From the cell containing the given text, extract its center point as (X, Y) coordinate. 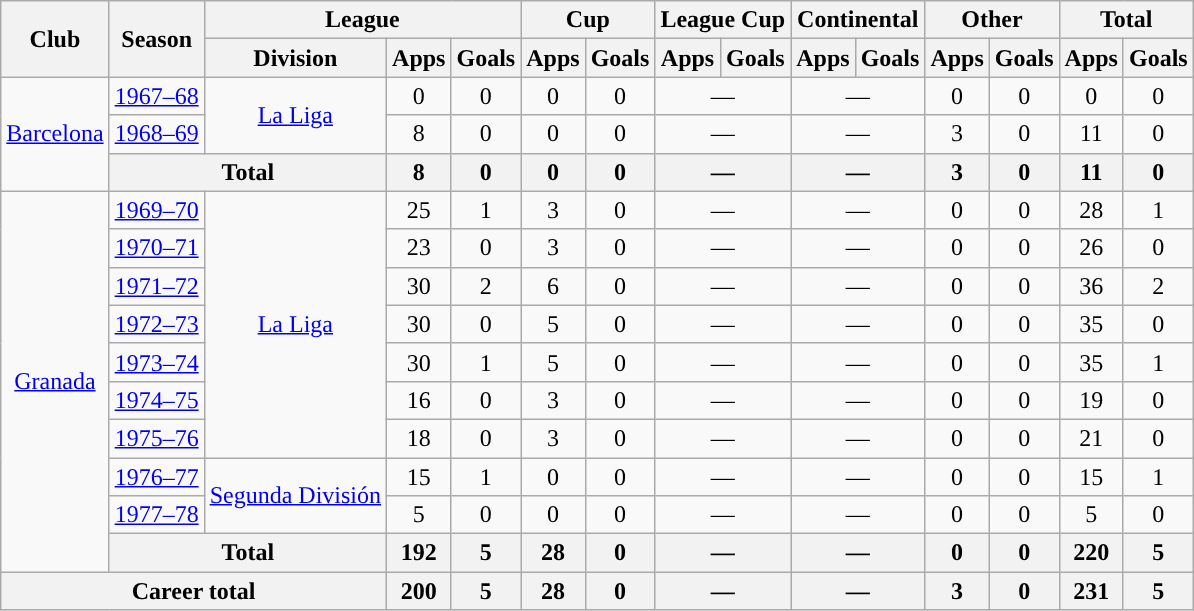
18 (419, 438)
6 (553, 286)
1977–78 (156, 515)
1967–68 (156, 96)
25 (419, 210)
League Cup (723, 20)
220 (1091, 553)
1973–74 (156, 362)
Barcelona (55, 134)
23 (419, 248)
1974–75 (156, 400)
Club (55, 39)
Career total (194, 591)
Continental (858, 20)
1969–70 (156, 210)
1976–77 (156, 477)
200 (419, 591)
19 (1091, 400)
Other (992, 20)
Granada (55, 382)
36 (1091, 286)
Segunda División (295, 496)
Cup (588, 20)
26 (1091, 248)
1968–69 (156, 134)
192 (419, 553)
231 (1091, 591)
1970–71 (156, 248)
1975–76 (156, 438)
Season (156, 39)
Division (295, 58)
1972–73 (156, 324)
16 (419, 400)
21 (1091, 438)
1971–72 (156, 286)
League (362, 20)
